Search for the cell housing the specified text and yield its (x, y) center coordinate. 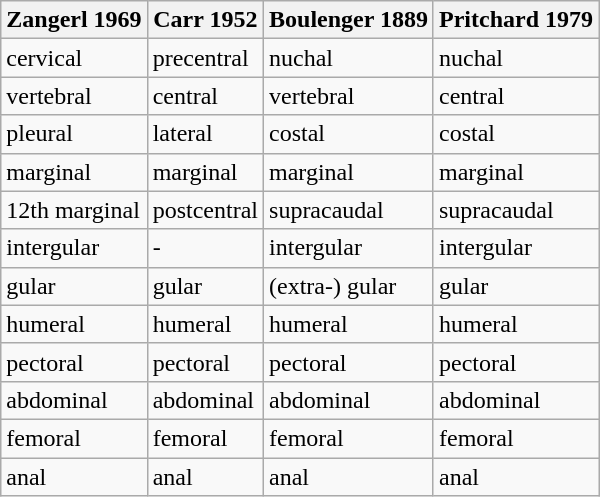
pleural (74, 134)
Zangerl 1969 (74, 20)
12th marginal (74, 210)
lateral (205, 134)
Boulenger 1889 (349, 20)
- (205, 248)
(extra-) gular (349, 286)
precentral (205, 58)
Carr 1952 (205, 20)
postcentral (205, 210)
cervical (74, 58)
Pritchard 1979 (516, 20)
